Provide the [X, Y] coordinate of the cell's center where the given text is located.  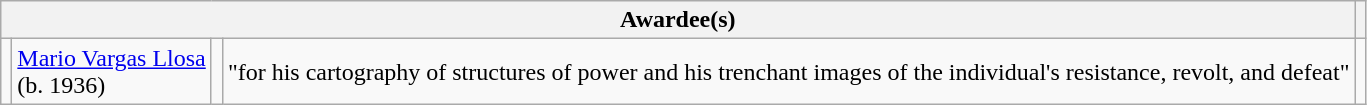
Mario Vargas Llosa(b. 1936) [112, 72]
"for his cartography of structures of power and his trenchant images of the individual's resistance, revolt, and defeat" [788, 72]
Awardee(s) [678, 20]
